Extract the (x, y) coordinate from the center of the cell holding the provided text.  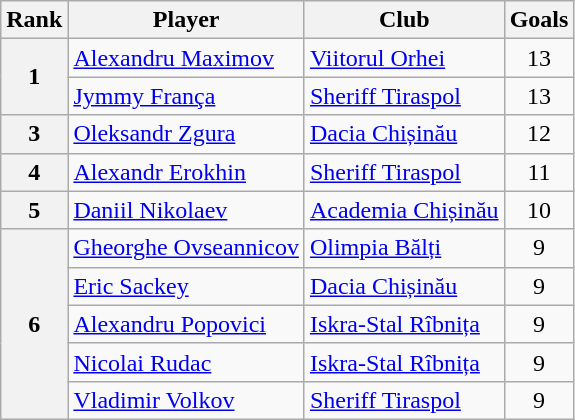
Rank (34, 20)
5 (34, 210)
Academia Chișinău (404, 210)
Daniil Nikolaev (186, 210)
Oleksandr Zgura (186, 134)
1 (34, 77)
Alexandr Erokhin (186, 172)
3 (34, 134)
10 (539, 210)
Alexandru Maximov (186, 58)
11 (539, 172)
Viitorul Orhei (404, 58)
Eric Sackey (186, 286)
6 (34, 324)
Olimpia Bălți (404, 248)
Alexandru Popovici (186, 324)
Gheorghe Ovseannicov (186, 248)
Goals (539, 20)
4 (34, 172)
Jymmy França (186, 96)
Player (186, 20)
12 (539, 134)
Club (404, 20)
Nicolai Rudac (186, 362)
Vladimir Volkov (186, 400)
